Find where the given text appears and provide that cell's center as (x, y) coordinate. 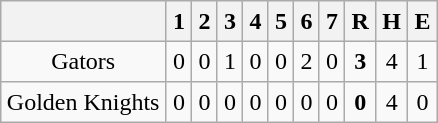
E (423, 21)
Golden Knights (83, 102)
7 (332, 21)
H (392, 21)
5 (281, 21)
6 (307, 21)
R (360, 21)
Gators (83, 61)
